From the cell containing the given text, extract its center point as [x, y] coordinate. 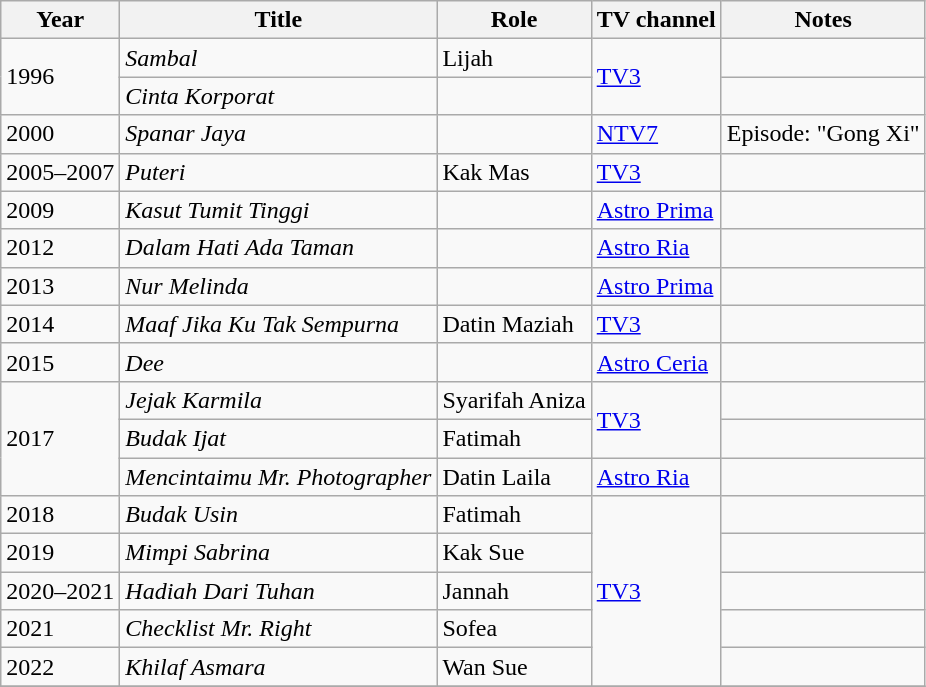
NTV7 [656, 134]
Year [60, 20]
Nur Melinda [278, 286]
Astro Ceria [656, 362]
2020–2021 [60, 591]
Dalam Hati Ada Taman [278, 248]
Title [278, 20]
Maaf Jika Ku Tak Sempurna [278, 324]
Kak Sue [514, 553]
2014 [60, 324]
Budak Usin [278, 515]
2018 [60, 515]
Datin Maziah [514, 324]
Sofea [514, 629]
Budak Ijat [278, 438]
Hadiah Dari Tuhan [278, 591]
2013 [60, 286]
Syarifah Aniza [514, 400]
Sambal [278, 58]
Lijah [514, 58]
Jannah [514, 591]
Cinta Korporat [278, 96]
Kasut Tumit Tinggi [278, 210]
2005–2007 [60, 172]
Datin Laila [514, 477]
Episode: "Gong Xi" [823, 134]
1996 [60, 77]
Wan Sue [514, 667]
2022 [60, 667]
2000 [60, 134]
Role [514, 20]
Checklist Mr. Right [278, 629]
Mencintaimu Mr. Photographer [278, 477]
2012 [60, 248]
Notes [823, 20]
Spanar Jaya [278, 134]
2009 [60, 210]
Khilaf Asmara [278, 667]
2015 [60, 362]
Jejak Karmila [278, 400]
Kak Mas [514, 172]
2019 [60, 553]
Dee [278, 362]
2021 [60, 629]
2017 [60, 438]
TV channel [656, 20]
Puteri [278, 172]
Mimpi Sabrina [278, 553]
